Extract the [X, Y] coordinate from the center of the cell holding the provided text.  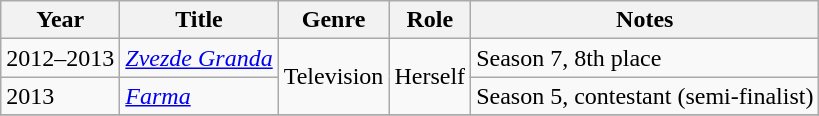
2012–2013 [60, 58]
Farma [199, 96]
Notes [645, 20]
Year [60, 20]
Genre [334, 20]
Season 7, 8th place [645, 58]
Season 5, contestant (semi-finalist) [645, 96]
Zvezde Granda [199, 58]
2013 [60, 96]
Role [430, 20]
Television [334, 77]
Title [199, 20]
Herself [430, 77]
